Return (X, Y) of the center of cell containing provided text 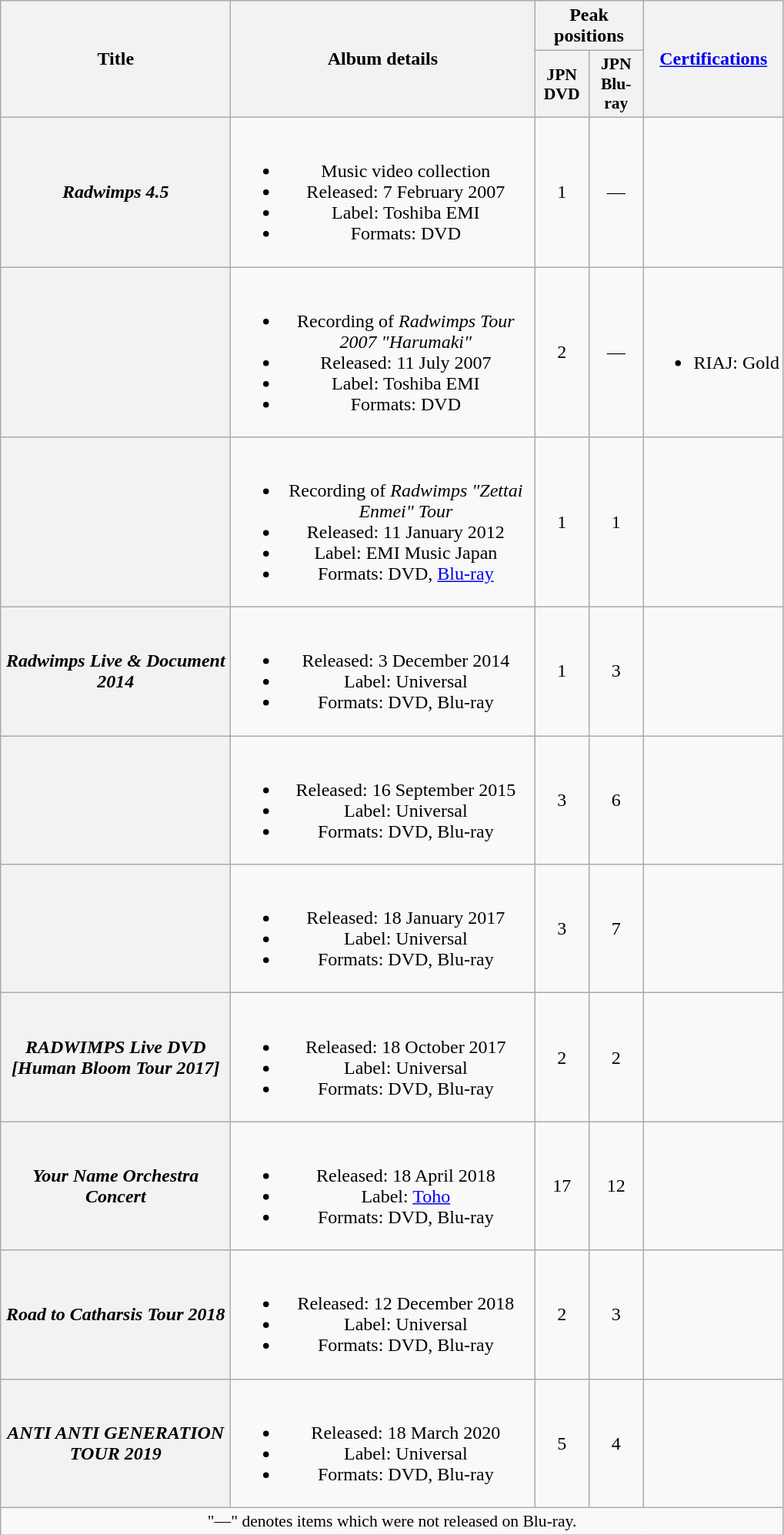
Peak positions (589, 26)
JPN DVD (562, 85)
6 (616, 801)
Released: 18 October 2017Label: UniversalFormats: DVD, Blu-ray (383, 1058)
Released: 18 March 2020Label: UniversalFormats: DVD, Blu-ray (383, 1443)
JPN Blu-ray (616, 85)
5 (562, 1443)
17 (562, 1186)
Certifications (713, 59)
RIAJ: Gold (713, 351)
Road to Catharsis Tour 2018 (115, 1315)
Released: 18 January 2017Label: UniversalFormats: DVD, Blu-ray (383, 928)
Your Name Orchestra Concert (115, 1186)
Title (115, 59)
ANTI ANTI GENERATION TOUR 2019 (115, 1443)
Released: 3 December 2014Label: UniversalFormats: DVD, Blu-ray (383, 671)
4 (616, 1443)
RADWIMPS Live DVD [Human Bloom Tour 2017] (115, 1058)
"—" denotes items which were not released on Blu-ray. (392, 1521)
Radwimps Live & Document 2014 (115, 671)
Radwimps 4.5 (115, 192)
12 (616, 1186)
7 (616, 928)
Music video collectionReleased: 7 February 2007Label: Toshiba EMIFormats: DVD (383, 192)
Released: 12 December 2018Label: UniversalFormats: DVD, Blu-ray (383, 1315)
Recording of Radwimps Tour 2007 "Harumaki"Released: 11 July 2007Label: Toshiba EMIFormats: DVD (383, 351)
Released: 16 September 2015Label: UniversalFormats: DVD, Blu-ray (383, 801)
Released: 18 April 2018Label: TohoFormats: DVD, Blu-ray (383, 1186)
Recording of Radwimps "Zettai Enmei" TourReleased: 11 January 2012Label: EMI Music JapanFormats: DVD, Blu-ray (383, 522)
Album details (383, 59)
